Return the [x, y] coordinate for the center point of the cell that contains the specified text.  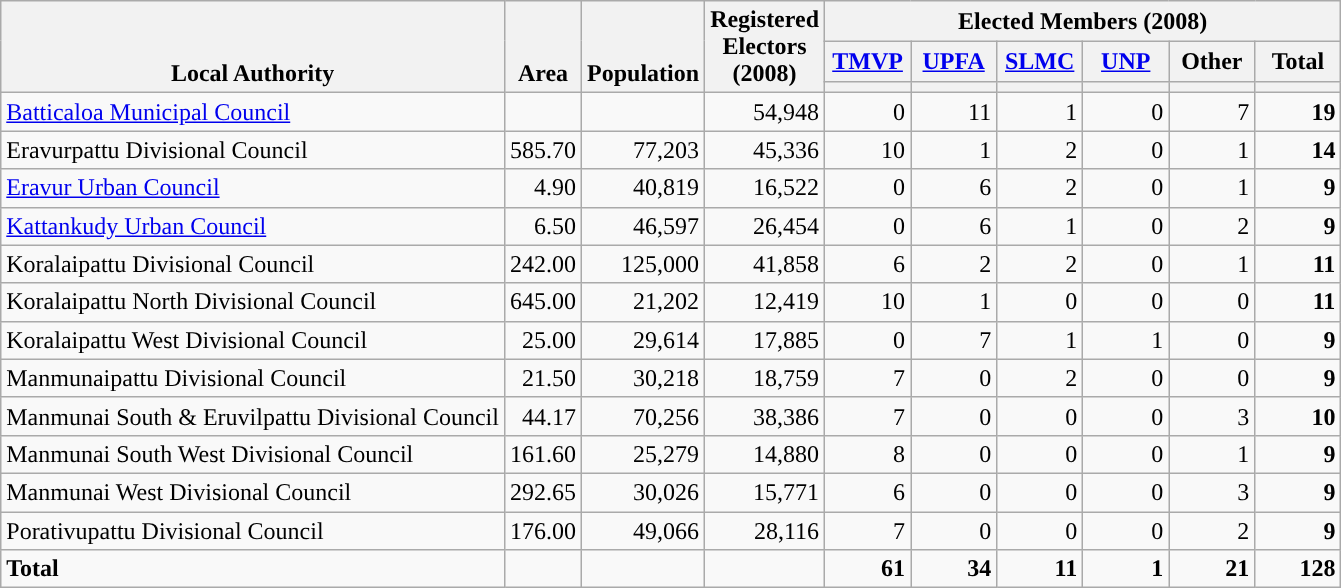
21,202 [644, 302]
4.90 [542, 188]
44.17 [542, 416]
UPFA [954, 61]
77,203 [644, 150]
RegisteredElectors(2008) [765, 47]
40,819 [644, 188]
61 [868, 569]
8 [868, 454]
Eravur Urban Council [253, 188]
Local Authority [253, 47]
242.00 [542, 264]
Elected Members (2008) [1083, 21]
UNP [1126, 61]
Koralaipattu West Divisional Council [253, 340]
54,948 [765, 112]
Area [542, 47]
Eravurpattu Divisional Council [253, 150]
34 [954, 569]
21.50 [542, 378]
Manmunai West Divisional Council [253, 492]
12,419 [765, 302]
16,522 [765, 188]
17,885 [765, 340]
41,858 [765, 264]
28,116 [765, 531]
29,614 [644, 340]
Porativupattu Divisional Council [253, 531]
18,759 [765, 378]
49,066 [644, 531]
6.50 [542, 226]
19 [1298, 112]
45,336 [765, 150]
Batticaloa Municipal Council [253, 112]
585.70 [542, 150]
25.00 [542, 340]
25,279 [644, 454]
161.60 [542, 454]
TMVP [868, 61]
30,026 [644, 492]
Kattankudy Urban Council [253, 226]
Manmunai South West Divisional Council [253, 454]
15,771 [765, 492]
Manmunaipattu Divisional Council [253, 378]
Population [644, 47]
176.00 [542, 531]
Koralaipattu North Divisional Council [253, 302]
292.65 [542, 492]
SLMC [1040, 61]
Manmunai South & Eruvilpattu Divisional Council [253, 416]
14,880 [765, 454]
38,386 [765, 416]
Other [1212, 61]
125,000 [644, 264]
645.00 [542, 302]
21 [1212, 569]
46,597 [644, 226]
14 [1298, 150]
70,256 [644, 416]
Koralaipattu Divisional Council [253, 264]
30,218 [644, 378]
26,454 [765, 226]
128 [1298, 569]
